Pinpoint the cell where the given text exists, returning its (x, y) midpoint coordinate. 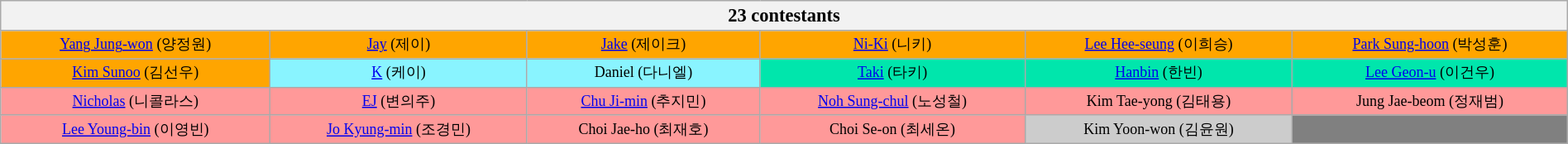
Hanbin (한빈) (1158, 73)
Ni-Ki (니키) (893, 45)
EJ (변의주) (399, 101)
Yang Jung-won (양정원) (136, 45)
Daniel (다니엘) (643, 73)
Lee Young-bin (이영빈) (136, 129)
Jung Jae-beom (정재범) (1431, 101)
Lee Geon-u (이건우) (1431, 73)
Kim Tae-yong (김태용) (1158, 101)
Park Sung-hoon (박성훈) (1431, 45)
Chu Ji-min (추지민) (643, 101)
Noh Sung-chul (노성철) (893, 101)
23 contestants (784, 16)
Kim Yoon-won (김윤원) (1158, 129)
Jay (제이) (399, 45)
Taki (타키) (893, 73)
Choi Se-on (최세온) (893, 129)
Nicholas (니콜라스) (136, 101)
Choi Jae-ho (최재호) (643, 129)
Jo Kyung-min (조경민) (399, 129)
Lee Hee-seung (이희승) (1158, 45)
K (케이) (399, 73)
Kim Sunoo (김선우) (136, 73)
Jake (제이크) (643, 45)
